Return the (x, y) coordinate for the center point of the cell that contains the specified text.  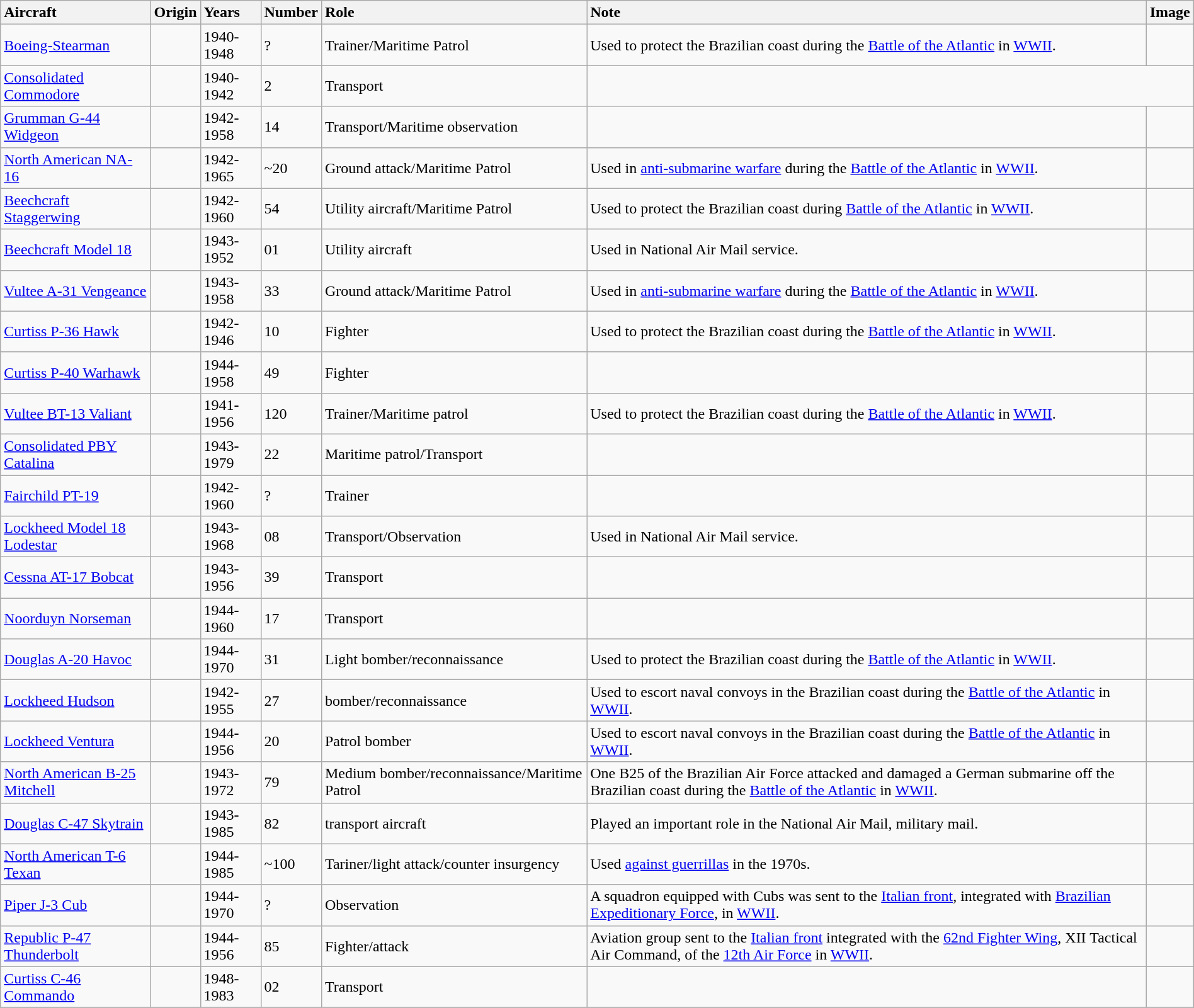
39 (291, 578)
1942-1955 (230, 700)
~20 (291, 167)
Used to protect the Brazilian coast during Battle of the Atlantic in WWII. (867, 209)
Curtiss P-36 Hawk (76, 331)
1942-1946 (230, 331)
Patrol bomber (453, 742)
08 (291, 536)
Transport/Observation (453, 536)
One B25 of the Brazilian Air Force attacked and damaged a German submarine off the Brazilian coast during the Battle of the Atlantic in WWII. (867, 782)
Grumman G-44 Widgeon (76, 127)
Role (453, 13)
10 (291, 331)
North American NA-16 (76, 167)
Used against guerrillas in the 1970s. (867, 864)
Utility aircraft/Maritime Patrol (453, 209)
Transport/Maritime observation (453, 127)
Image (1170, 13)
49 (291, 373)
Utility aircraft (453, 249)
1943-1952 (230, 249)
1943-1968 (230, 536)
Number (291, 13)
1941-1956 (230, 413)
A squadron equipped with Cubs was sent to the Italian front, integrated with Brazilian Expeditionary Force, in WWII. (867, 905)
79 (291, 782)
1942-1965 (230, 167)
1943-1985 (230, 824)
22 (291, 455)
Fighter/attack (453, 946)
Aircraft (76, 13)
bomber/reconnaissance (453, 700)
North American B-25 Mitchell (76, 782)
1944-1985 (230, 864)
82 (291, 824)
Years (230, 13)
33 (291, 291)
20 (291, 742)
Consolidated PBY Catalina (76, 455)
Medium bomber/reconnaissance/Maritime Patrol (453, 782)
Trainer (453, 495)
1940-1948 (230, 45)
Trainer/Maritime patrol (453, 413)
Vultee BT-13 Valiant (76, 413)
Lockheed Hudson (76, 700)
27 (291, 700)
Played an important role in the National Air Mail, military mail. (867, 824)
Republic P-47 Thunderbolt (76, 946)
1943-1956 (230, 578)
Cessna AT-17 Bobcat (76, 578)
Trainer/Maritime Patrol (453, 45)
01 (291, 249)
Lockheed Model 18 Lodestar (76, 536)
Douglas A-20 Havoc (76, 660)
Vultee A-31 Vengeance (76, 291)
Lockheed Ventura (76, 742)
Curtiss C-46 Commando (76, 987)
Noorduyn Norseman (76, 618)
120 (291, 413)
2 (291, 86)
transport aircraft (453, 824)
1944-1958 (230, 373)
17 (291, 618)
Beechcraft Staggerwing (76, 209)
14 (291, 127)
Tariner/light attack/counter insurgency (453, 864)
Boeing-Stearman (76, 45)
1948-1983 (230, 987)
31 (291, 660)
Fairchild PT-19 (76, 495)
Light bomber/reconnaissance (453, 660)
1943-1972 (230, 782)
54 (291, 209)
Observation (453, 905)
1944-1960 (230, 618)
North American T-6 Texan (76, 864)
Beechcraft Model 18 (76, 249)
Curtiss P-40 Warhawk (76, 373)
~100 (291, 864)
02 (291, 987)
1942-1958 (230, 127)
Origin (175, 13)
Note (867, 13)
Piper J-3 Cub (76, 905)
1940-1942 (230, 86)
1943-1979 (230, 455)
Consolidated Commodore (76, 86)
85 (291, 946)
Douglas C-47 Skytrain (76, 824)
Aviation group sent to the Italian front integrated with the 62nd Fighter Wing, XII Tactical Air Command, of the 12th Air Force in WWII. (867, 946)
1943-1958 (230, 291)
Maritime patrol/Transport (453, 455)
